Determine the (X, Y) coordinate at the center of the cell enclosing the given text.  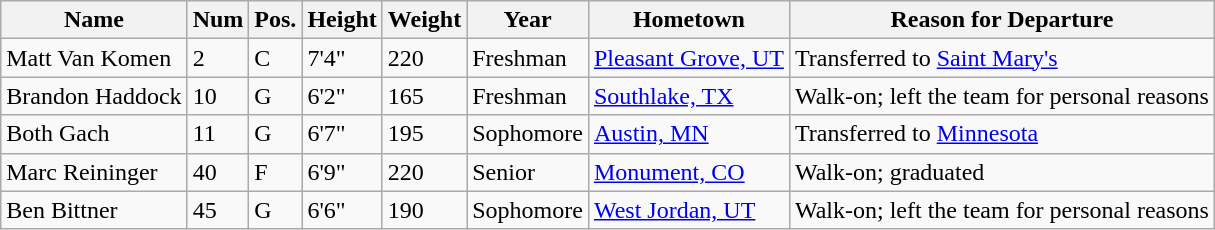
Weight (424, 20)
45 (218, 210)
C (276, 58)
2 (218, 58)
F (276, 172)
195 (424, 134)
Hometown (688, 20)
Brandon Haddock (94, 96)
40 (218, 172)
Matt Van Komen (94, 58)
West Jordan, UT (688, 210)
Transferred to Minnesota (1002, 134)
Num (218, 20)
Both Gach (94, 134)
Ben Bittner (94, 210)
11 (218, 134)
Name (94, 20)
165 (424, 96)
Walk-on; graduated (1002, 172)
190 (424, 210)
Year (528, 20)
Reason for Departure (1002, 20)
Southlake, TX (688, 96)
Transferred to Saint Mary's (1002, 58)
Pos. (276, 20)
6'6" (342, 210)
Senior (528, 172)
Pleasant Grove, UT (688, 58)
6'7" (342, 134)
6'9" (342, 172)
Marc Reininger (94, 172)
6'2" (342, 96)
Monument, CO (688, 172)
Height (342, 20)
10 (218, 96)
7'4" (342, 58)
Austin, MN (688, 134)
